Scan for the cell matching the given text and deliver its [X, Y] coordinate at center. 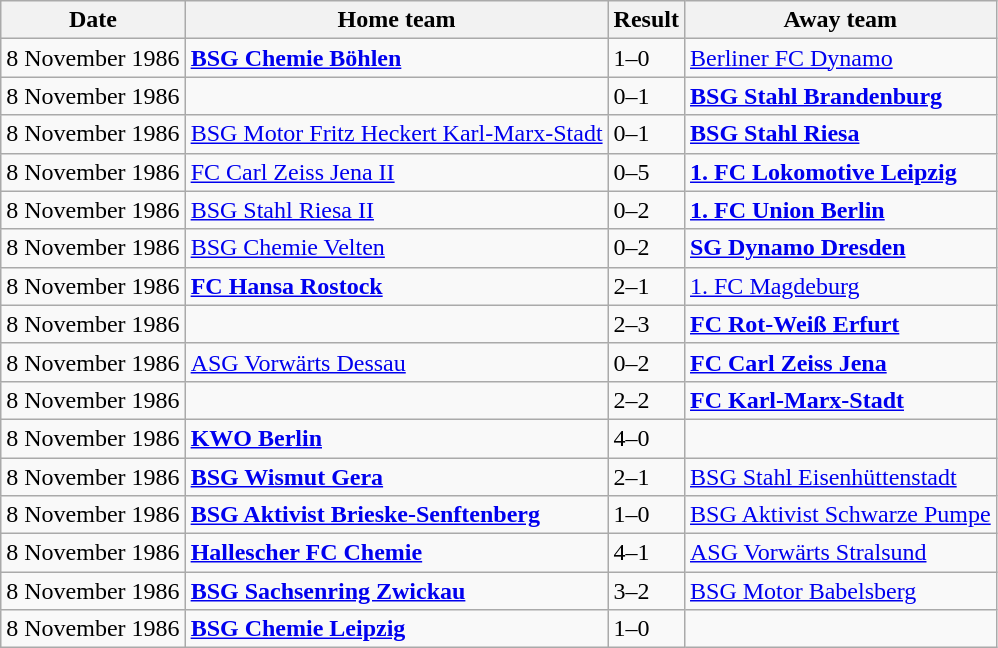
BSG Stahl Riesa [840, 134]
BSG Stahl Brandenburg [840, 96]
FC Carl Zeiss Jena II [396, 172]
0–5 [646, 172]
BSG Aktivist Schwarze Pumpe [840, 515]
4–0 [646, 438]
BSG Motor Babelsberg [840, 591]
Home team [396, 20]
ASG Vorwärts Dessau [396, 362]
4–1 [646, 553]
2–3 [646, 324]
BSG Motor Fritz Heckert Karl-Marx-Stadt [396, 134]
1. FC Magdeburg [840, 286]
FC Hansa Rostock [396, 286]
BSG Chemie Böhlen [396, 58]
SG Dynamo Dresden [840, 248]
FC Karl-Marx-Stadt [840, 400]
1. FC Union Berlin [840, 210]
KWO Berlin [396, 438]
Berliner FC Dynamo [840, 58]
BSG Stahl Riesa II [396, 210]
Date [93, 20]
BSG Chemie Leipzig [396, 629]
1. FC Lokomotive Leipzig [840, 172]
Result [646, 20]
BSG Chemie Velten [396, 248]
FC Rot-Weiß Erfurt [840, 324]
FC Carl Zeiss Jena [840, 362]
Hallescher FC Chemie [396, 553]
ASG Vorwärts Stralsund [840, 553]
BSG Aktivist Brieske-Senftenberg [396, 515]
3–2 [646, 591]
BSG Stahl Eisenhüttenstadt [840, 477]
2–2 [646, 400]
BSG Sachsenring Zwickau [396, 591]
BSG Wismut Gera [396, 477]
Away team [840, 20]
